Extract the [x, y] coordinate from the center of the cell holding the provided text.  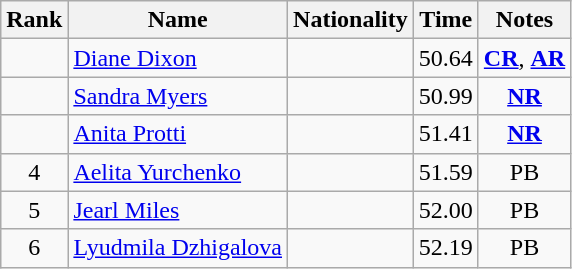
Time [446, 20]
51.41 [446, 134]
6 [34, 248]
51.59 [446, 172]
Sandra Myers [178, 96]
Nationality [351, 20]
52.19 [446, 248]
Anita Protti [178, 134]
Diane Dixon [178, 58]
Lyudmila Dzhigalova [178, 248]
5 [34, 210]
4 [34, 172]
Aelita Yurchenko [178, 172]
CR, AR [524, 58]
50.99 [446, 96]
Jearl Miles [178, 210]
50.64 [446, 58]
Name [178, 20]
52.00 [446, 210]
Rank [34, 20]
Notes [524, 20]
